Return (x, y) of the center of cell containing provided text 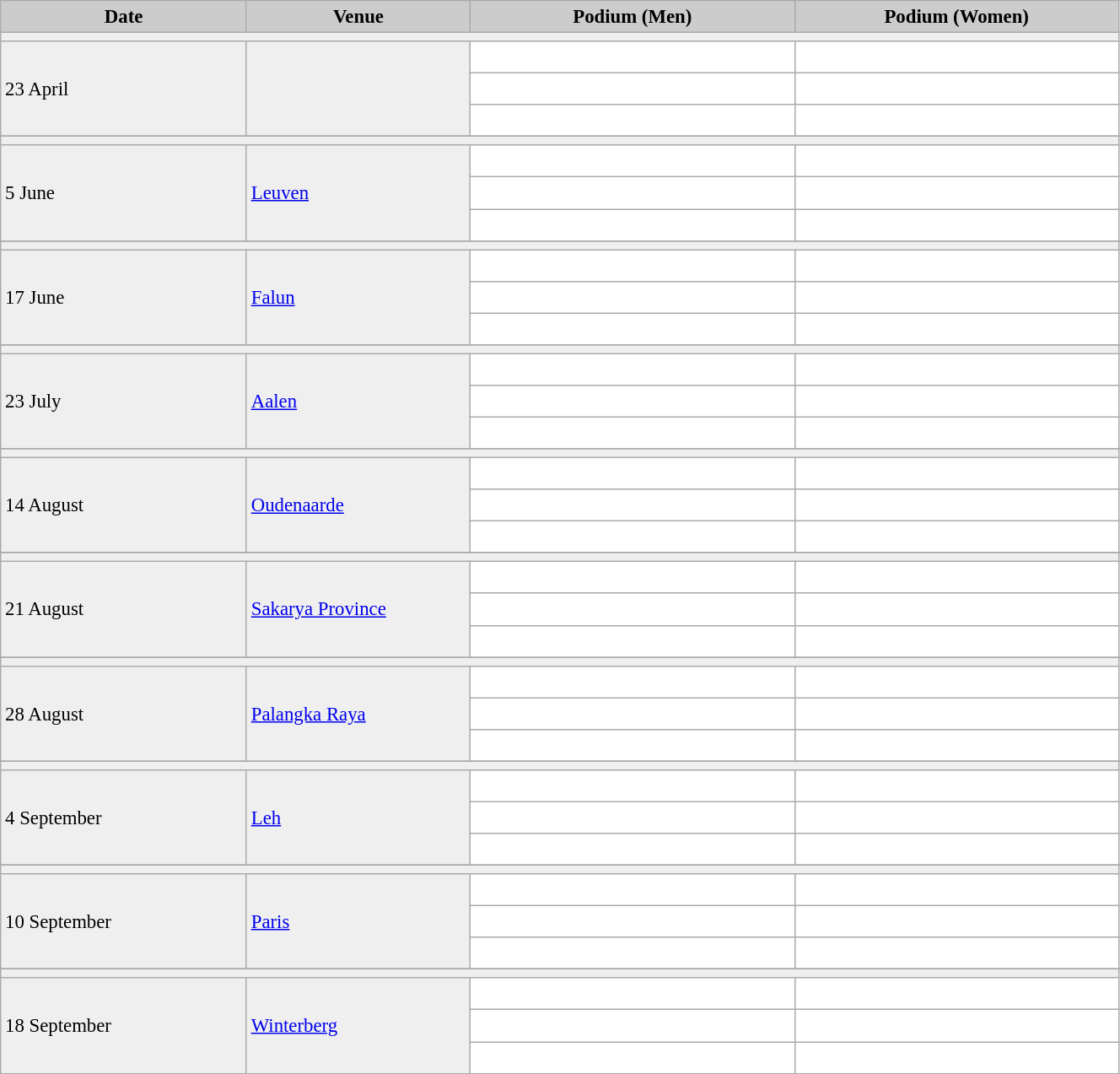
Venue (358, 17)
Sakarya Province (358, 609)
28 August (124, 714)
4 September (124, 818)
Podium (Women) (956, 17)
17 June (124, 297)
Leuven (358, 192)
Falun (358, 297)
23 April (124, 89)
Aalen (358, 402)
18 September (124, 1026)
10 September (124, 921)
Palangka Raya (358, 714)
Paris (358, 921)
21 August (124, 609)
Winterberg (358, 1026)
Oudenaarde (358, 506)
Podium (Men) (633, 17)
14 August (124, 506)
Leh (358, 818)
5 June (124, 192)
23 July (124, 402)
Date (124, 17)
